Determine the [x, y] coordinate at the center of the cell enclosing the given text.  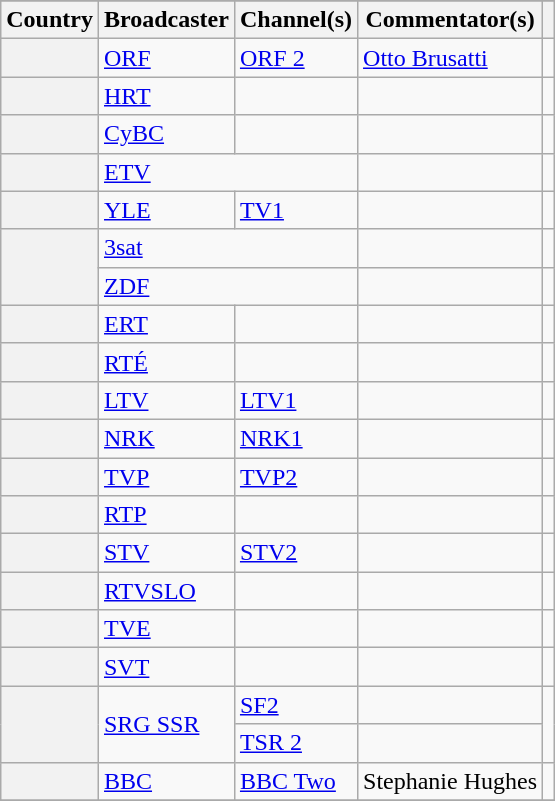
STV2 [296, 553]
TSR 2 [296, 743]
SVT [166, 667]
RTÉ [166, 362]
ZDF [228, 286]
ORF [166, 58]
Stephanie Hughes [450, 781]
SRG SSR [166, 724]
STV [166, 553]
YLE [166, 210]
NRK1 [296, 438]
TVP2 [296, 477]
TV1 [296, 210]
SF2 [296, 705]
3sat [228, 248]
HRT [166, 96]
TVP [166, 477]
RTP [166, 515]
Broadcaster [166, 20]
NRK [166, 438]
Commentator(s) [450, 20]
LTV [166, 400]
BBC Two [296, 781]
ORF 2 [296, 58]
Country [50, 20]
ETV [228, 172]
Otto Brusatti [450, 58]
Channel(s) [296, 20]
ERT [166, 324]
CyBC [166, 134]
TVE [166, 629]
BBC [166, 781]
LTV1 [296, 400]
RTVSLO [166, 591]
